Return [X, Y] of the center of cell containing provided text 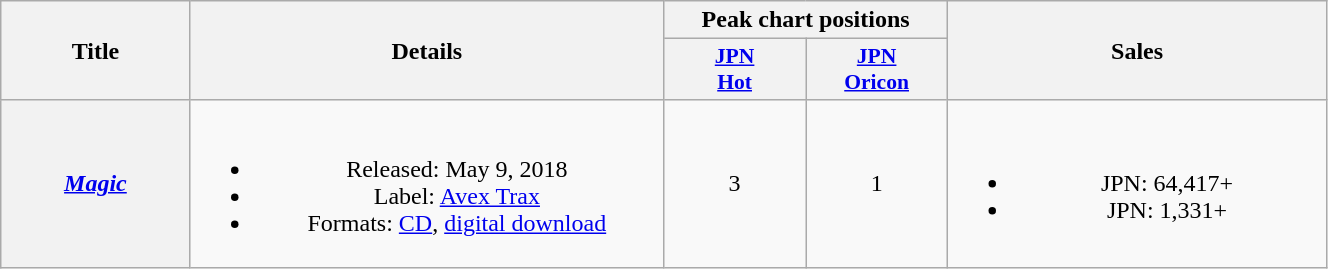
Title [96, 50]
Peak chart positions [806, 20]
Magic [96, 184]
3 [735, 184]
JPNHot [735, 70]
JPN: 64,417+ JPN: 1,331+ [1138, 184]
1 [877, 184]
Details [426, 50]
Sales [1138, 50]
Released: May 9, 2018 Label: Avex TraxFormats: CD, digital download [426, 184]
JPNOricon [877, 70]
